Pinpoint the cell where the given text exists, returning its (X, Y) midpoint coordinate. 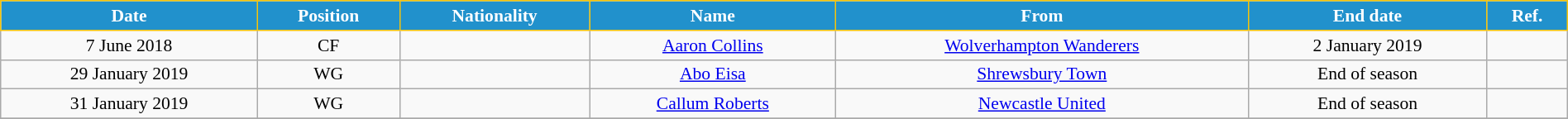
29 January 2019 (129, 74)
Callum Roberts (713, 104)
CF (328, 45)
Date (129, 16)
From (1042, 16)
End date (1368, 16)
Aaron Collins (713, 45)
Ref. (1527, 16)
2 January 2019 (1368, 45)
Position (328, 16)
Wolverhampton Wanderers (1042, 45)
Name (713, 16)
Abo Eisa (713, 74)
Shrewsbury Town (1042, 74)
Newcastle United (1042, 104)
Nationality (495, 16)
31 January 2019 (129, 104)
7 June 2018 (129, 45)
